Locate the cell with the specified text and output its (X, Y) center coordinate. 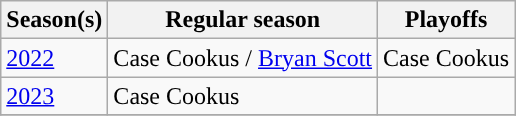
Season(s) (54, 20)
Playoffs (446, 20)
2023 (54, 96)
2022 (54, 58)
Regular season (243, 20)
Case Cookus / Bryan Scott (243, 58)
